Detect which cell encompasses the target text, then output its (x, y) center coordinate. 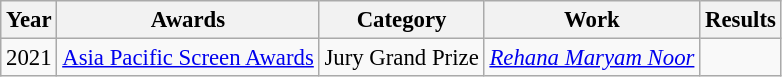
Results (740, 20)
Asia Pacific Screen Awards (188, 58)
Work (592, 20)
Category (402, 20)
Year (29, 20)
Awards (188, 20)
Jury Grand Prize (402, 58)
Rehana Maryam Noor (592, 58)
2021 (29, 58)
